Detect which cell encompasses the target text, then output its [x, y] center coordinate. 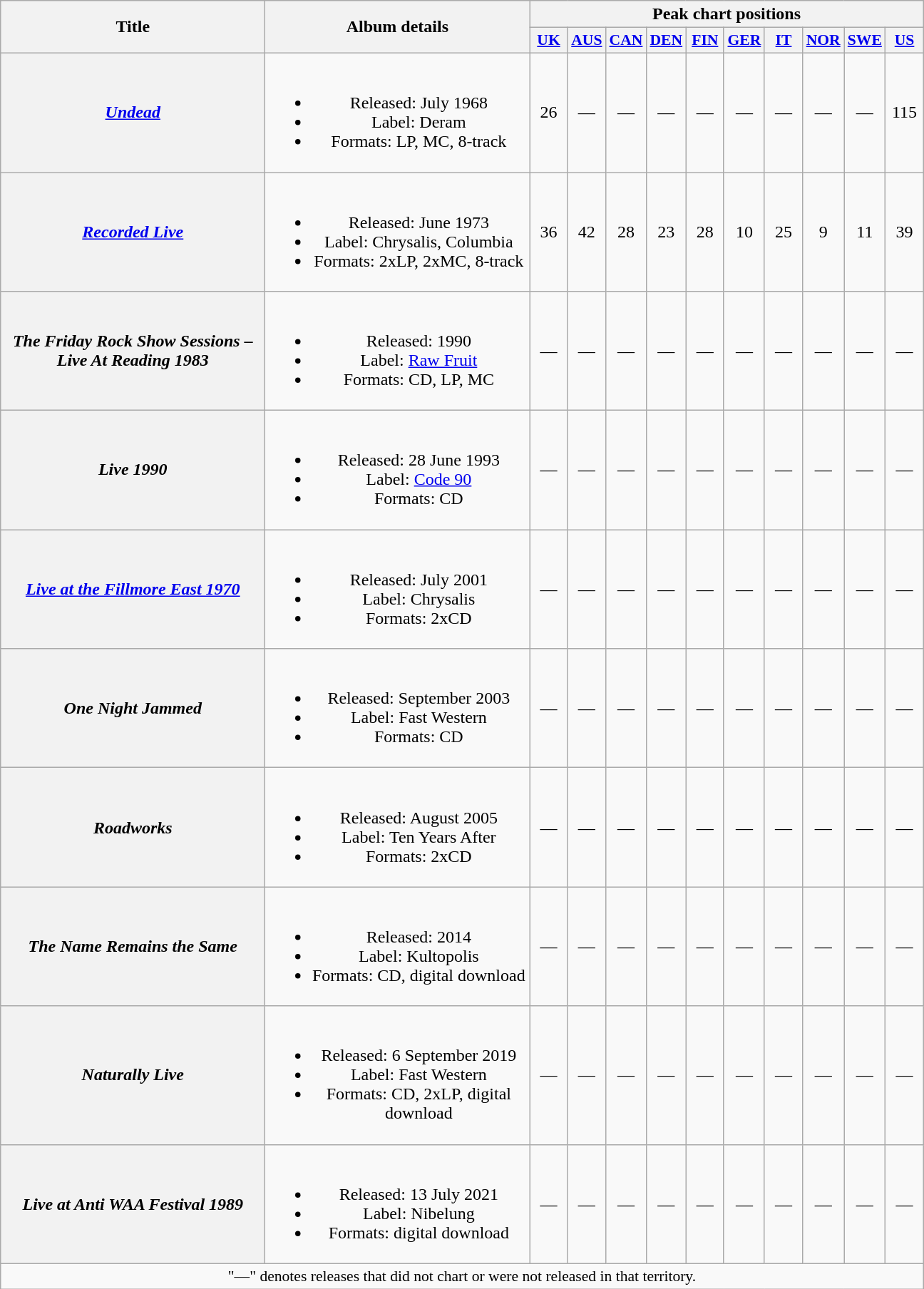
CAN [626, 41]
SWE [865, 41]
26 [549, 113]
Roadworks [133, 827]
Recorded Live [133, 232]
Released: 28 June 1993Label: Code 90Formats: CD [398, 471]
36 [549, 232]
AUS [586, 41]
25 [783, 232]
Released: August 2005Label: Ten Years AfterFormats: 2xCD [398, 827]
IT [783, 41]
Live at the Fillmore East 1970 [133, 589]
Album details [398, 27]
US [904, 41]
42 [586, 232]
The Friday Rock Show Sessions – Live At Reading 1983 [133, 351]
Released: July 1968Label: DeramFormats: LP, MC, 8-track [398, 113]
Released: 6 September 2019Label: Fast WesternFormats: CD, 2xLP, digital download [398, 1075]
23 [666, 232]
One Night Jammed [133, 709]
DEN [666, 41]
39 [904, 232]
Title [133, 27]
Released: 1990Label: Raw FruitFormats: CD, LP, MC [398, 351]
Released: 2014Label: KultopolisFormats: CD, digital download [398, 947]
Released: September 2003Label: Fast WesternFormats: CD [398, 709]
Released: 13 July 2021Label: NibelungFormats: digital download [398, 1203]
11 [865, 232]
"—" denotes releases that did not chart or were not released in that territory. [462, 1276]
GER [744, 41]
Released: July 2001Label: ChrysalisFormats: 2xCD [398, 589]
The Name Remains the Same [133, 947]
9 [823, 232]
10 [744, 232]
NOR [823, 41]
Undead [133, 113]
115 [904, 113]
Naturally Live [133, 1075]
Live 1990 [133, 471]
Peak chart positions [727, 14]
UK [549, 41]
Released: June 1973Label: Chrysalis, ColumbiaFormats: 2xLP, 2xMC, 8-track [398, 232]
FIN [704, 41]
Live at Anti WAA Festival 1989 [133, 1203]
